Return the [x, y] coordinate for the center point of the cell that contains the specified text.  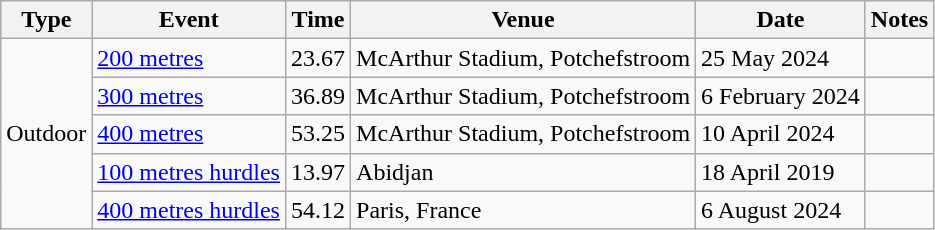
18 April 2019 [781, 172]
Paris, France [524, 210]
54.12 [318, 210]
6 August 2024 [781, 210]
300 metres [189, 96]
Time [318, 20]
Type [46, 20]
25 May 2024 [781, 58]
Outdoor [46, 134]
400 metres hurdles [189, 210]
23.67 [318, 58]
400 metres [189, 134]
Notes [899, 20]
13.97 [318, 172]
Venue [524, 20]
Date [781, 20]
10 April 2024 [781, 134]
36.89 [318, 96]
6 February 2024 [781, 96]
Abidjan [524, 172]
100 metres hurdles [189, 172]
Event [189, 20]
200 metres [189, 58]
53.25 [318, 134]
